From the cell containing the given text, extract its center point as (X, Y) coordinate. 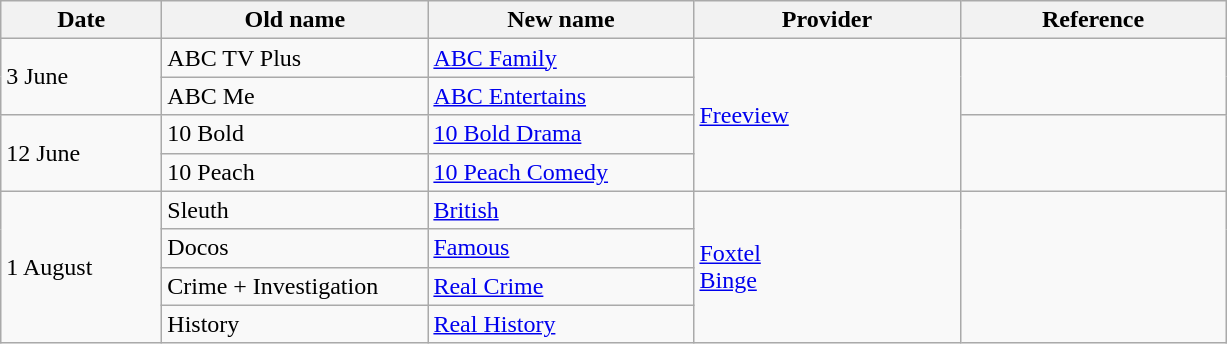
ABC TV Plus (295, 58)
Docos (295, 248)
10 Bold Drama (561, 134)
Old name (295, 20)
1 August (82, 267)
British (561, 210)
ABC Family (561, 58)
10 Bold (295, 134)
Real History (561, 324)
10 Peach (295, 172)
Date (82, 20)
ABC Entertains (561, 96)
Famous (561, 248)
Reference (1093, 20)
New name (561, 20)
History (295, 324)
10 Peach Comedy (561, 172)
3 June (82, 77)
Provider (827, 20)
ABC Me (295, 96)
Crime + Investigation (295, 286)
Real Crime (561, 286)
Freeview (827, 115)
FoxtelBinge (827, 267)
12 June (82, 153)
Sleuth (295, 210)
